Return the [X, Y] coordinate for the center point of the cell that contains the specified text.  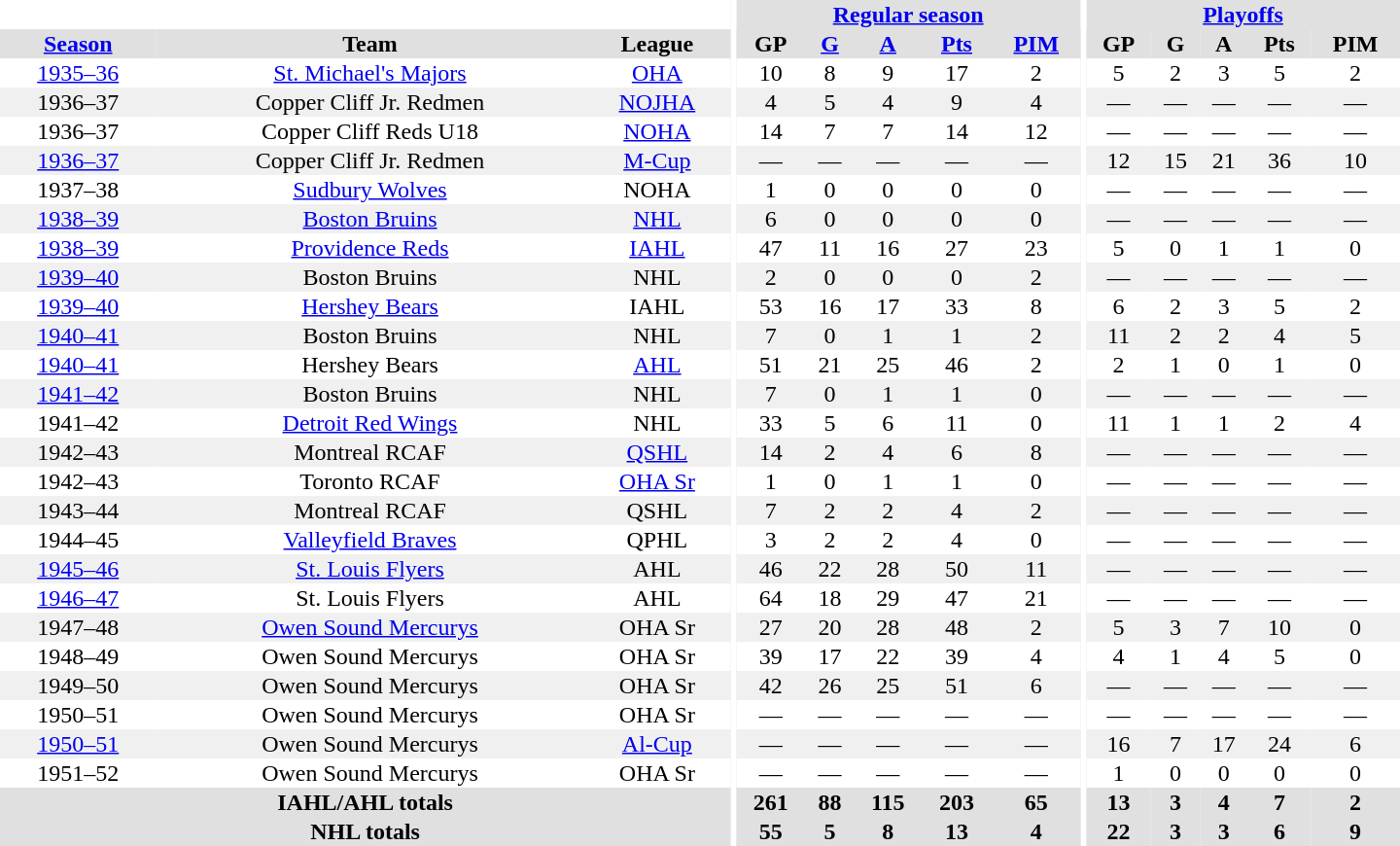
18 [830, 598]
1946–47 [78, 598]
Playoffs [1242, 15]
1937–38 [78, 190]
League [657, 44]
24 [1279, 744]
Season [78, 44]
Detroit Red Wings [369, 423]
36 [1279, 160]
Regular season [908, 15]
1935–36 [78, 73]
23 [1036, 248]
88 [830, 802]
29 [888, 598]
65 [1036, 802]
NHL totals [366, 831]
M-Cup [657, 160]
1948–49 [78, 656]
261 [771, 802]
QPHL [657, 540]
IAHL/AHL totals [366, 802]
15 [1175, 160]
Sudbury Wolves [369, 190]
203 [957, 802]
1944–45 [78, 540]
48 [957, 627]
Copper Cliff Reds U18 [369, 131]
53 [771, 306]
OHA [657, 73]
1945–46 [78, 569]
Providence Reds [369, 248]
1943–44 [78, 511]
St. Michael's Majors [369, 73]
42 [771, 686]
64 [771, 598]
26 [830, 686]
20 [830, 627]
Valleyfield Braves [369, 540]
Team [369, 44]
115 [888, 802]
55 [771, 831]
Toronto RCAF [369, 481]
1947–48 [78, 627]
NOJHA [657, 102]
1951–52 [78, 773]
1949–50 [78, 686]
Al-Cup [657, 744]
50 [957, 569]
